Detect which cell encompasses the target text, then output its (x, y) center coordinate. 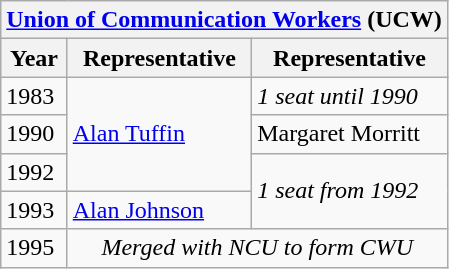
1995 (34, 248)
1993 (34, 210)
1983 (34, 96)
1992 (34, 172)
Alan Tuffin (159, 134)
1990 (34, 134)
Merged with NCU to form CWU (257, 248)
1 seat from 1992 (350, 191)
Union of Communication Workers (UCW) (224, 20)
Margaret Morritt (350, 134)
Alan Johnson (159, 210)
Year (34, 58)
1 seat until 1990 (350, 96)
